Determine the [X, Y] coordinate at the center of the cell enclosing the given text.  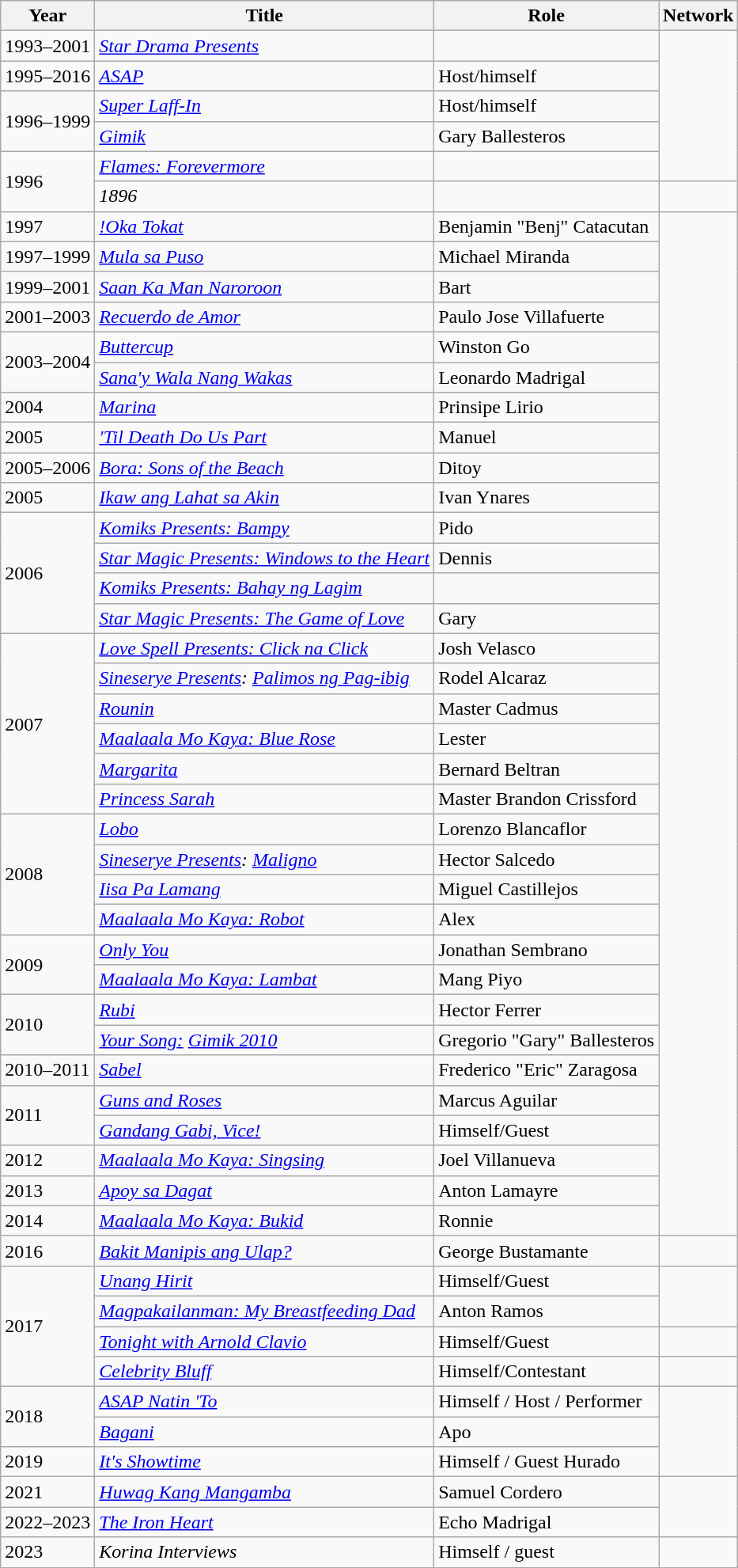
1995–2016 [47, 76]
Marcus Aguilar [547, 1100]
2009 [47, 965]
Master Brandon Crissford [547, 799]
Sabel [264, 1070]
Lobo [264, 829]
2007 [47, 723]
2014 [47, 1221]
2022–2023 [47, 1522]
Apo [547, 1432]
Marina [264, 408]
2004 [47, 408]
Margarita [264, 769]
1993–2001 [47, 46]
2023 [47, 1552]
Saan Ka Man Naroroon [264, 287]
Echo Madrigal [547, 1522]
Leonardo Madrigal [547, 378]
2011 [47, 1115]
Flames: Forevermore [264, 166]
Tonight with Arnold Clavio [264, 1342]
Maalaala Mo Kaya: Bukid [264, 1221]
2005–2006 [47, 468]
Recuerdo de Amor [264, 317]
!Oka Tokat [264, 226]
Master Cadmus [547, 708]
1996–1999 [47, 121]
Frederico "Eric" Zaragosa [547, 1070]
Bagani [264, 1432]
Anton Lamayre [547, 1190]
Year [47, 16]
Lester [547, 738]
Title [264, 16]
Pido [547, 528]
Himself/Contestant [547, 1372]
Only You [264, 950]
Joel Villanueva [547, 1160]
George Bustamante [547, 1251]
Bakit Manipis ang Ulap? [264, 1251]
2017 [47, 1326]
Samuel Cordero [547, 1492]
Rubi [264, 1010]
Alex [547, 920]
Ikaw ang Lahat sa Akin [264, 498]
Komiks Presents: Bampy [264, 528]
Hector Salcedo [547, 859]
Dennis [547, 558]
Maalaala Mo Kaya: Robot [264, 920]
Benjamin "Benj" Catacutan [547, 226]
1996 [47, 181]
2013 [47, 1190]
2001–2003 [47, 317]
2010–2011 [47, 1070]
'Til Death Do Us Part [264, 438]
ASAP [264, 76]
Gary [547, 618]
1997 [47, 226]
Bora: Sons of the Beach [264, 468]
2016 [47, 1251]
Gregorio "Gary" Ballesteros [547, 1040]
2008 [47, 874]
ASAP Natin 'To [264, 1402]
Maalaala Mo Kaya: Blue Rose [264, 738]
Hector Ferrer [547, 1010]
2010 [47, 1025]
Anton Ramos [547, 1311]
2019 [47, 1462]
Winston Go [547, 347]
2006 [47, 573]
Magpakailanman: My Breastfeeding Dad [264, 1311]
Unang Hirit [264, 1281]
Huwag Kang Mangamba [264, 1492]
Gary Ballesteros [547, 136]
Rounin [264, 708]
1997–1999 [47, 256]
Korina Interviews [264, 1552]
Ditoy [547, 468]
Iisa Pa Lamang [264, 890]
Sineserye Presents: Palimos ng Pag-ibig [264, 678]
Mula sa Puso [264, 256]
2018 [47, 1417]
2003–2004 [47, 362]
Prinsipe Lirio [547, 408]
Mang Piyo [547, 980]
It's Showtime [264, 1462]
Apoy sa Dagat [264, 1190]
2012 [47, 1160]
Gimik [264, 136]
Celebrity Bluff [264, 1372]
Maalaala Mo Kaya: Singsing [264, 1160]
Princess Sarah [264, 799]
Himself / guest [547, 1552]
Paulo Jose Villafuerte [547, 317]
Josh Velasco [547, 648]
Guns and Roses [264, 1100]
Super Laff-In [264, 106]
Miguel Castillejos [547, 890]
Love Spell Presents: Click na Click [264, 648]
1896 [264, 196]
Lorenzo Blancaflor [547, 829]
Jonathan Sembrano [547, 950]
The Iron Heart [264, 1522]
Komiks Presents: Bahay ng Lagim [264, 588]
Buttercup [264, 347]
1999–2001 [47, 287]
Sana'y Wala Nang Wakas [264, 378]
Star Drama Presents [264, 46]
Manuel [547, 438]
Michael Miranda [547, 256]
Bart [547, 287]
Star Magic Presents: Windows to the Heart [264, 558]
Ivan Ynares [547, 498]
Himself / Guest Hurado [547, 1462]
Rodel Alcaraz [547, 678]
Your Song: Gimik 2010 [264, 1040]
Network [698, 16]
Sineserye Presents: Maligno [264, 859]
Bernard Beltran [547, 769]
Ronnie [547, 1221]
Role [547, 16]
Gandang Gabi, Vice! [264, 1130]
Maalaala Mo Kaya: Lambat [264, 980]
Star Magic Presents: The Game of Love [264, 618]
2021 [47, 1492]
Himself / Host / Performer [547, 1402]
